Scan for the cell matching the given text and deliver its (X, Y) coordinate at center. 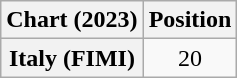
Italy (FIMI) (72, 58)
Chart (2023) (72, 20)
20 (190, 58)
Position (190, 20)
